Provide the (X, Y) coordinate of the cell's center where the given text is located.  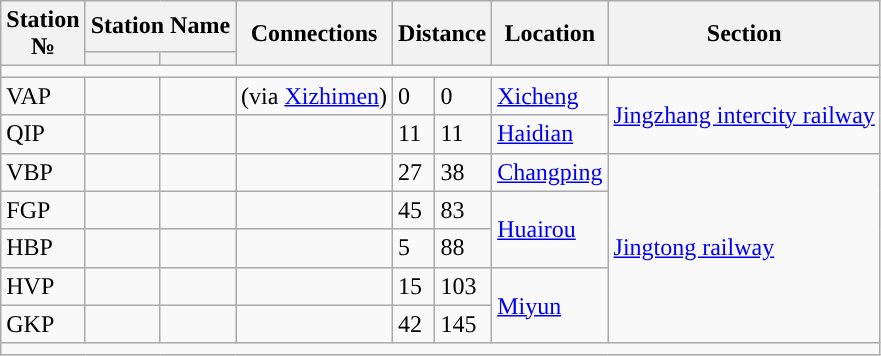
QIP (43, 134)
(via Xizhimen) (314, 96)
Haidian (550, 134)
Huairou (550, 229)
Connections (314, 34)
88 (464, 248)
103 (464, 286)
45 (414, 210)
83 (464, 210)
HBP (43, 248)
38 (464, 172)
HVP (43, 286)
27 (414, 172)
Miyun (550, 305)
VAP (43, 96)
VBP (43, 172)
Station Name (160, 26)
15 (414, 286)
Jingtong railway (744, 248)
Distance (442, 34)
Section (744, 34)
Changping (550, 172)
42 (414, 324)
GKP (43, 324)
Xicheng (550, 96)
Station№ (43, 34)
Jingzhang intercity railway (744, 115)
145 (464, 324)
Location (550, 34)
5 (414, 248)
FGP (43, 210)
